Return the (X, Y) coordinate for the center point of the cell that contains the specified text.  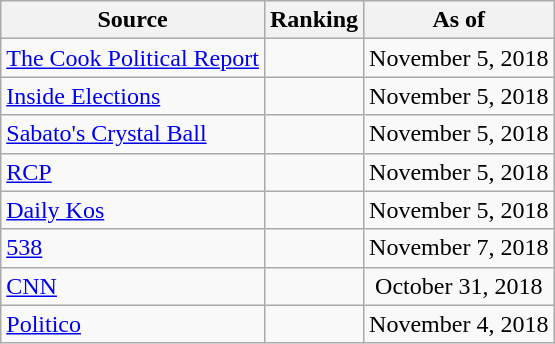
October 31, 2018 (459, 286)
Sabato's Crystal Ball (133, 134)
Source (133, 20)
November 4, 2018 (459, 324)
Politico (133, 324)
538 (133, 248)
Ranking (314, 20)
The Cook Political Report (133, 58)
RCP (133, 172)
As of (459, 20)
Daily Kos (133, 210)
CNN (133, 286)
Inside Elections (133, 96)
November 7, 2018 (459, 248)
